From the cell containing the given text, extract its center point as [X, Y] coordinate. 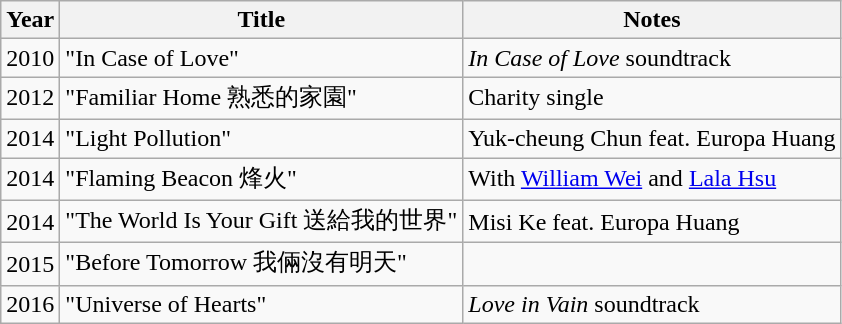
"Universe of Hearts" [262, 304]
"In Case of Love" [262, 58]
"Light Pollution" [262, 138]
"Familiar Home 熟悉的家園" [262, 98]
With William Wei and Lala Hsu [652, 180]
"Flaming Beacon 烽火" [262, 180]
2015 [30, 264]
2012 [30, 98]
Misi Ke feat. Europa Huang [652, 222]
2010 [30, 58]
2016 [30, 304]
Yuk-cheung Chun feat. Europa Huang [652, 138]
In Case of Love soundtrack [652, 58]
Love in Vain soundtrack [652, 304]
Notes [652, 20]
Year [30, 20]
Title [262, 20]
"Before Tomorrow 我倆沒有明天" [262, 264]
Charity single [652, 98]
"The World Is Your Gift 送給我的世界" [262, 222]
